Return the [X, Y] coordinate for the center point of the cell that contains the specified text.  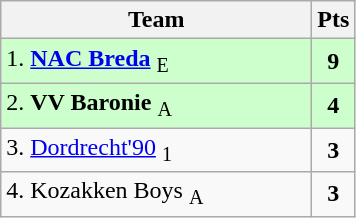
4. Kozakken Boys A [156, 194]
1. NAC Breda E [156, 61]
2. VV Baronie A [156, 105]
4 [334, 105]
Team [156, 20]
Pts [334, 20]
3. Dordrecht'90 1 [156, 150]
9 [334, 61]
